Identify which cell holds the provided text, then report its [x, y] central coordinate. 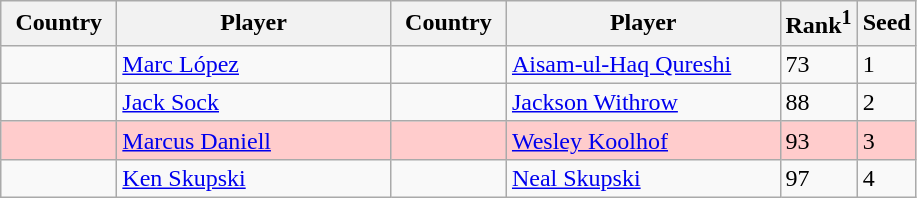
Jack Sock [254, 102]
Marc López [254, 64]
Rank1 [818, 24]
Aisam-ul-Haq Qureshi [643, 64]
1 [886, 64]
88 [818, 102]
Seed [886, 24]
93 [818, 140]
Jackson Withrow [643, 102]
73 [818, 64]
Neal Skupski [643, 178]
2 [886, 102]
97 [818, 178]
Wesley Koolhof [643, 140]
Ken Skupski [254, 178]
4 [886, 178]
Marcus Daniell [254, 140]
3 [886, 140]
